Scan for the cell matching the given text and deliver its (X, Y) coordinate at center. 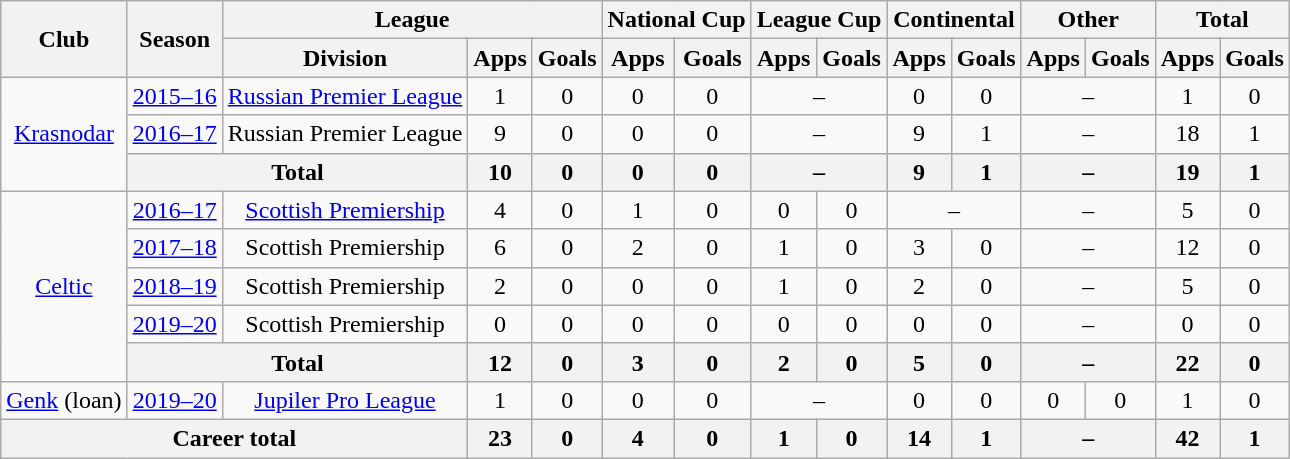
Career total (234, 438)
League Cup (819, 20)
Krasnodar (64, 134)
Jupiler Pro League (345, 400)
Club (64, 39)
League (412, 20)
National Cup (676, 20)
2017–18 (174, 248)
Other (1088, 20)
10 (500, 172)
Celtic (64, 286)
22 (1187, 362)
Genk (loan) (64, 400)
42 (1187, 438)
Continental (954, 20)
23 (500, 438)
Season (174, 39)
19 (1187, 172)
14 (919, 438)
2018–19 (174, 286)
18 (1187, 134)
6 (500, 248)
2015–16 (174, 96)
Division (345, 58)
